Find where the given text appears and provide that cell's center as (x, y) coordinate. 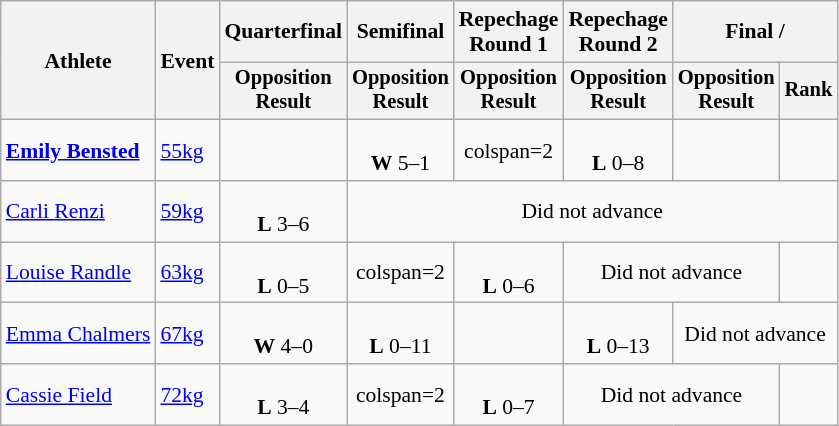
63kg (187, 272)
L 0–6 (509, 272)
Cassie Field (78, 394)
W 5–1 (400, 150)
Louise Randle (78, 272)
55kg (187, 150)
Emily Bensted (78, 150)
L 0–11 (400, 334)
Quarterfinal (283, 32)
72kg (187, 394)
L 3–4 (283, 394)
67kg (187, 334)
L 0–13 (618, 334)
L 0–7 (509, 394)
W 4–0 (283, 334)
RepechageRound 1 (509, 32)
Event (187, 60)
Emma Chalmers (78, 334)
RepechageRound 2 (618, 32)
Semifinal (400, 32)
Athlete (78, 60)
Final / (755, 32)
Carli Renzi (78, 212)
L 0–8 (618, 150)
Rank (809, 91)
L 3–6 (283, 212)
L 0–5 (283, 272)
59kg (187, 212)
